Identify which cell holds the provided text, then report its (X, Y) central coordinate. 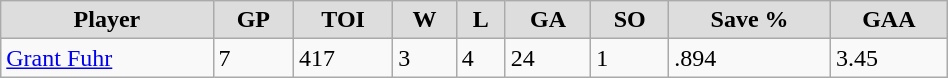
4 (480, 58)
1 (630, 58)
Grant Fuhr (107, 58)
SO (630, 20)
TOI (344, 20)
GAA (888, 20)
Save % (750, 20)
417 (344, 58)
GA (548, 20)
GP (254, 20)
7 (254, 58)
W (425, 20)
3.45 (888, 58)
L (480, 20)
.894 (750, 58)
Player (107, 20)
24 (548, 58)
3 (425, 58)
